From the cell containing the given text, extract its center point as (x, y) coordinate. 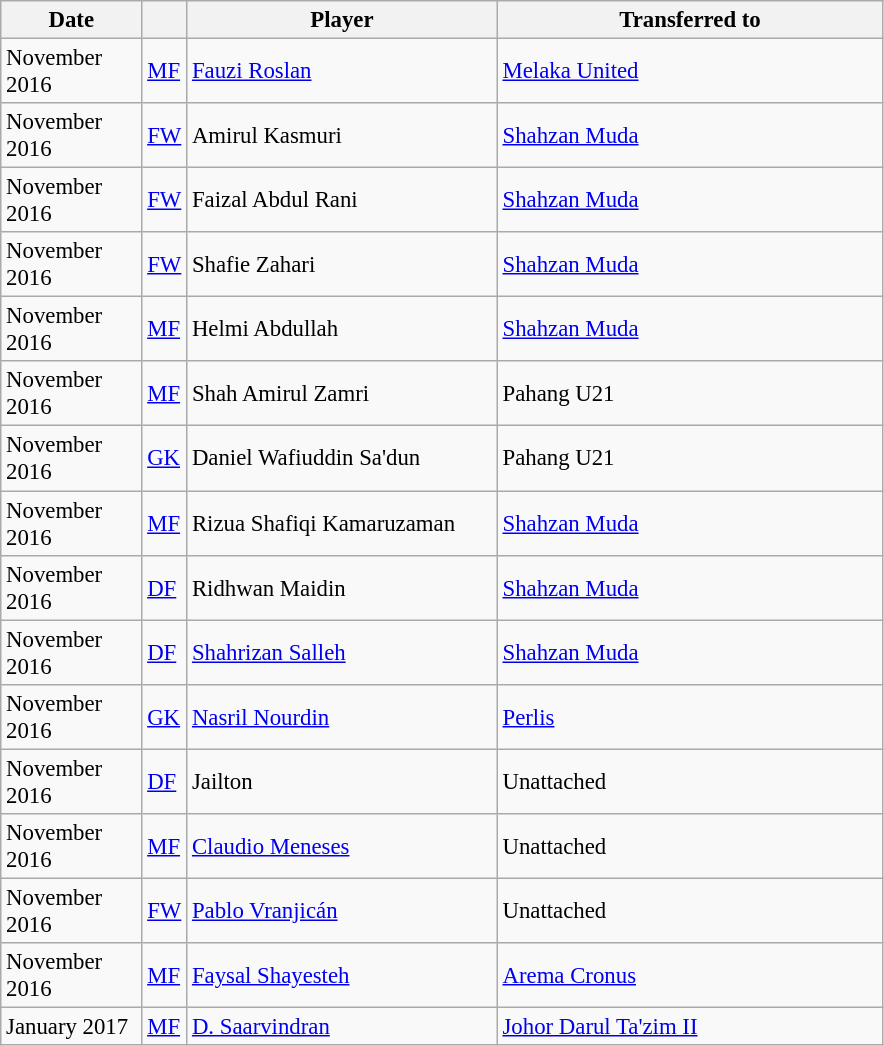
Melaka United (690, 72)
Daniel Wafiuddin Sa'dun (342, 458)
Fauzi Roslan (342, 72)
Faizal Abdul Rani (342, 200)
Claudio Meneses (342, 846)
Nasril Nourdin (342, 716)
Shafie Zahari (342, 264)
Ridhwan Maidin (342, 588)
Shahrizan Salleh (342, 652)
Johor Darul Ta'zim II (690, 1026)
Pablo Vranjicán (342, 910)
Jailton (342, 782)
Perlis (690, 716)
D. Saarvindran (342, 1026)
Helmi Abdullah (342, 330)
Player (342, 20)
January 2017 (72, 1026)
Date (72, 20)
Faysal Shayesteh (342, 976)
Shah Amirul Zamri (342, 394)
Rizua Shafiqi Kamaruzaman (342, 524)
Arema Cronus (690, 976)
Transferred to (690, 20)
Amirul Kasmuri (342, 136)
